Output the (x, y) coordinate of the center of the cell containing the given text.  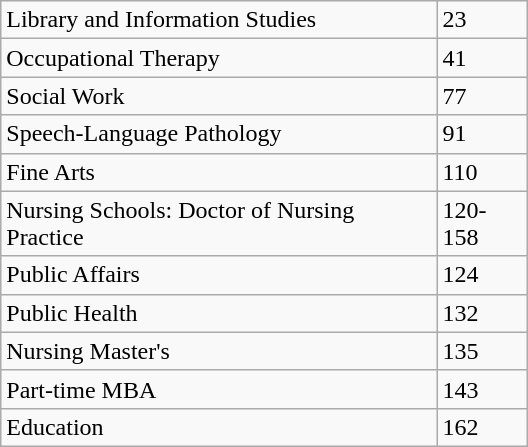
Occupational Therapy (219, 58)
135 (482, 351)
143 (482, 389)
77 (482, 96)
Part-time MBA (219, 389)
132 (482, 313)
23 (482, 20)
41 (482, 58)
Nursing Schools: Doctor of Nursing Practice (219, 224)
91 (482, 134)
Library and Information Studies (219, 20)
Social Work (219, 96)
Fine Arts (219, 172)
110 (482, 172)
124 (482, 275)
120-158 (482, 224)
Education (219, 427)
Nursing Master's (219, 351)
Public Affairs (219, 275)
Public Health (219, 313)
Speech-Language Pathology (219, 134)
162 (482, 427)
